Determine the [X, Y] coordinate at the center of the cell enclosing the given text.  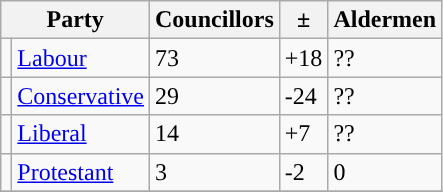
3 [215, 172]
± [304, 20]
14 [215, 134]
Councillors [215, 20]
73 [215, 58]
+18 [304, 58]
Party [76, 20]
Protestant [81, 172]
29 [215, 96]
Aldermen [385, 20]
Labour [81, 58]
-24 [304, 96]
0 [385, 172]
Liberal [81, 134]
Conservative [81, 96]
+7 [304, 134]
-2 [304, 172]
